Provide the (x, y) coordinate of the cell's center where the given text is located.  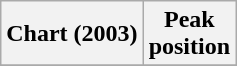
Chart (2003) (72, 34)
Peakposition (189, 34)
